Detect which cell encompasses the target text, then output its [x, y] center coordinate. 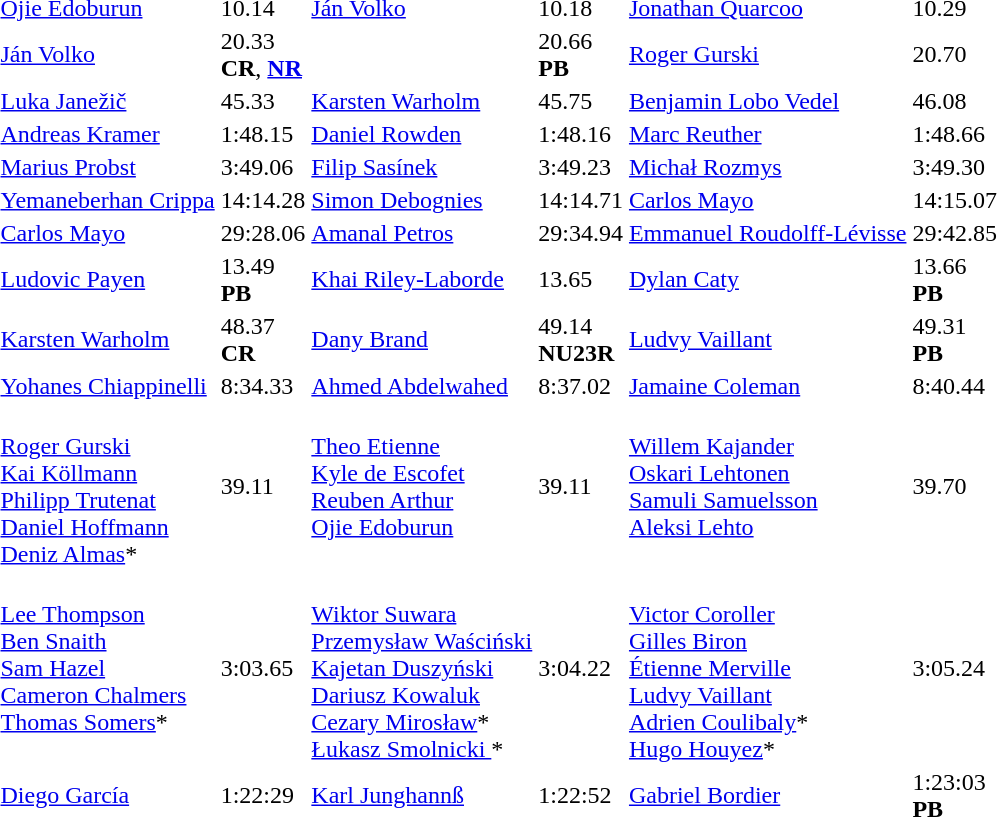
3:49.06 [263, 167]
Amanal Petros [422, 233]
Simon Debognies [422, 200]
Willem KajanderOskari LehtonenSamuli SamuelssonAleksi Lehto [767, 486]
Karsten Warholm [422, 101]
Emmanuel Roudolff-Lévisse [767, 233]
Marc Reuther [767, 134]
Michał Rozmys [767, 167]
1:48.15 [263, 134]
8:34.33 [263, 386]
3:03.65 [263, 668]
14:14.71 [581, 200]
14:14.28 [263, 200]
48.37CR [263, 340]
Roger Gurski [767, 54]
Khai Riley-Laborde [422, 280]
1:48.16 [581, 134]
29:28.06 [263, 233]
20.66PB [581, 54]
Ahmed Abdelwahed [422, 386]
Ludvy Vaillant [767, 340]
Daniel Rowden [422, 134]
Wiktor SuwaraPrzemysław WaścińskiKajetan DuszyńskiDariusz KowalukCezary Mirosław*Łukasz Smolnicki * [422, 668]
Theo EtienneKyle de EscofetReuben ArthurOjie Edoburun [422, 486]
45.33 [263, 101]
Dany Brand [422, 340]
20.33CR, NR [263, 54]
45.75 [581, 101]
3:49.23 [581, 167]
Benjamin Lobo Vedel [767, 101]
Dylan Caty [767, 280]
29:34.94 [581, 233]
Jamaine Coleman [767, 386]
49.14NU23R [581, 340]
8:37.02 [581, 386]
13.49PB [263, 280]
3:04.22 [581, 668]
Carlos Mayo [767, 200]
Filip Sasínek [422, 167]
13.65 [581, 280]
Victor CorollerGilles BironÉtienne MervilleLudvy VaillantAdrien Coulibaly*Hugo Houyez* [767, 668]
